From the cell containing the given text, extract its center point as (X, Y) coordinate. 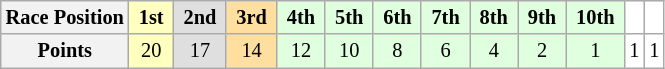
20 (152, 51)
12 (301, 51)
10 (349, 51)
Points (65, 51)
2 (542, 51)
7th (445, 17)
17 (200, 51)
4 (494, 51)
8 (397, 51)
1st (152, 17)
3rd (251, 17)
9th (542, 17)
6th (397, 17)
2nd (200, 17)
6 (445, 51)
10th (595, 17)
5th (349, 17)
14 (251, 51)
8th (494, 17)
4th (301, 17)
Race Position (65, 17)
